Search for the cell housing the specified text and yield its (X, Y) center coordinate. 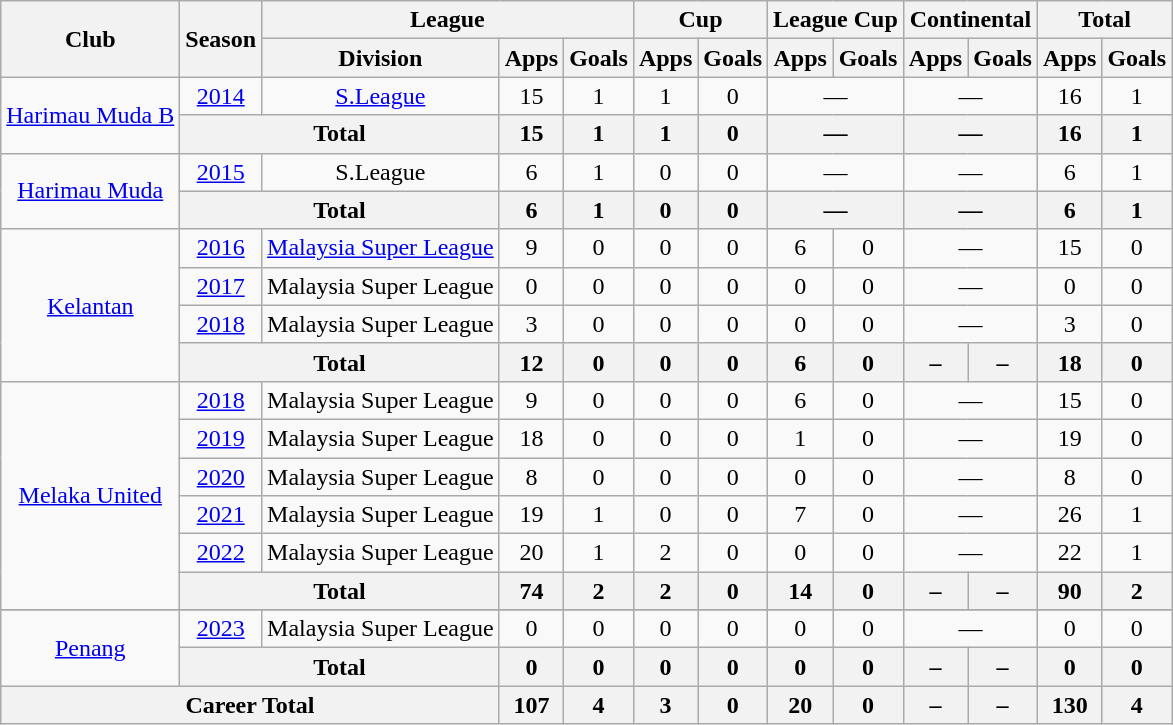
12 (531, 362)
Harimau Muda (90, 191)
Harimau Muda B (90, 115)
Career Total (250, 705)
League Cup (836, 20)
2019 (221, 438)
Division (381, 58)
74 (531, 591)
2023 (221, 629)
Kelantan (90, 305)
2022 (221, 553)
130 (1069, 705)
26 (1069, 515)
Cup (700, 20)
Season (221, 39)
90 (1069, 591)
2017 (221, 286)
2020 (221, 477)
14 (800, 591)
7 (800, 515)
2016 (221, 248)
2021 (221, 515)
Club (90, 39)
Melaka United (90, 495)
2015 (221, 172)
22 (1069, 553)
107 (531, 705)
Penang (90, 648)
League (448, 20)
2014 (221, 96)
Continental (970, 20)
